Search for the cell housing the specified text and yield its (x, y) center coordinate. 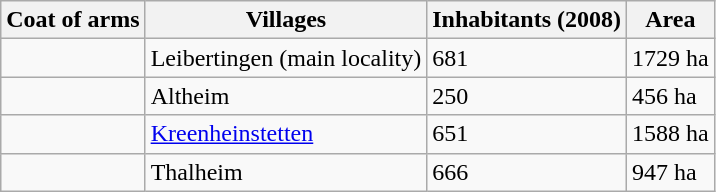
651 (527, 134)
Villages (286, 20)
Area (671, 20)
250 (527, 96)
Kreenheinstetten (286, 134)
666 (527, 172)
Thalheim (286, 172)
Coat of arms (73, 20)
456 ha (671, 96)
Leibertingen (main locality) (286, 58)
Inhabitants (2008) (527, 20)
1729 ha (671, 58)
1588 ha (671, 134)
947 ha (671, 172)
681 (527, 58)
Altheim (286, 96)
